Extract the (X, Y) coordinate from the center of the cell holding the provided text.  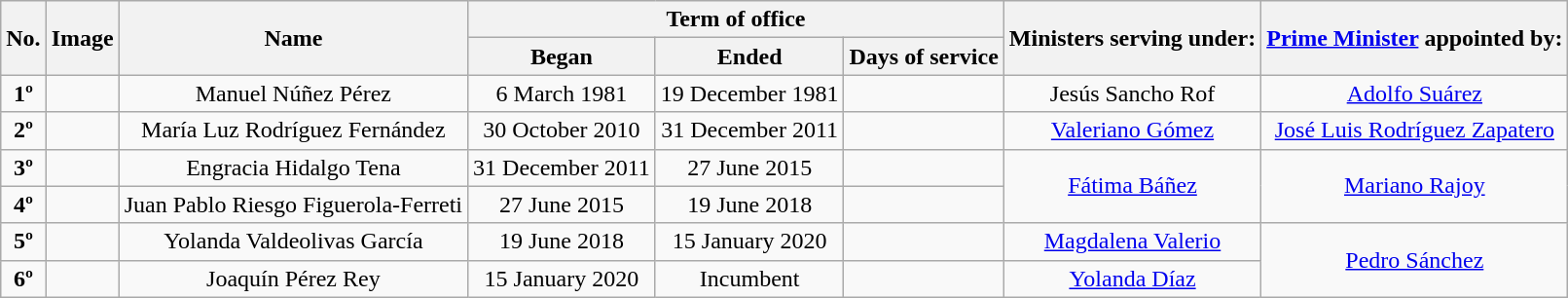
Began (563, 56)
5º (23, 242)
Magdalena Valerio (1132, 242)
Ended (749, 56)
4º (23, 205)
1º (23, 93)
María Luz Rodríguez Fernández (293, 130)
Days of service (924, 56)
Term of office (736, 19)
Manuel Núñez Pérez (293, 93)
Jesús Sancho Rof (1132, 93)
Fátima Báñez (1132, 186)
Mariano Rajoy (1415, 186)
Joaquín Pérez Rey (293, 279)
Incumbent (749, 279)
6 March 1981 (563, 93)
No. (23, 38)
19 December 1981 (749, 93)
Ministers serving under: (1132, 38)
Prime Minister appointed by: (1415, 38)
Name (293, 38)
Juan Pablo Riesgo Figuerola-Ferreti (293, 205)
José Luis Rodríguez Zapatero (1415, 130)
Adolfo Suárez (1415, 93)
Yolanda Valdeolivas García (293, 242)
3º (23, 168)
30 October 2010 (563, 130)
Valeriano Gómez (1132, 130)
Engracia Hidalgo Tena (293, 168)
2º (23, 130)
6º (23, 279)
Image (82, 38)
Pedro Sánchez (1415, 260)
Yolanda Díaz (1132, 279)
